Find where the given text appears and provide that cell's center as [x, y] coordinate. 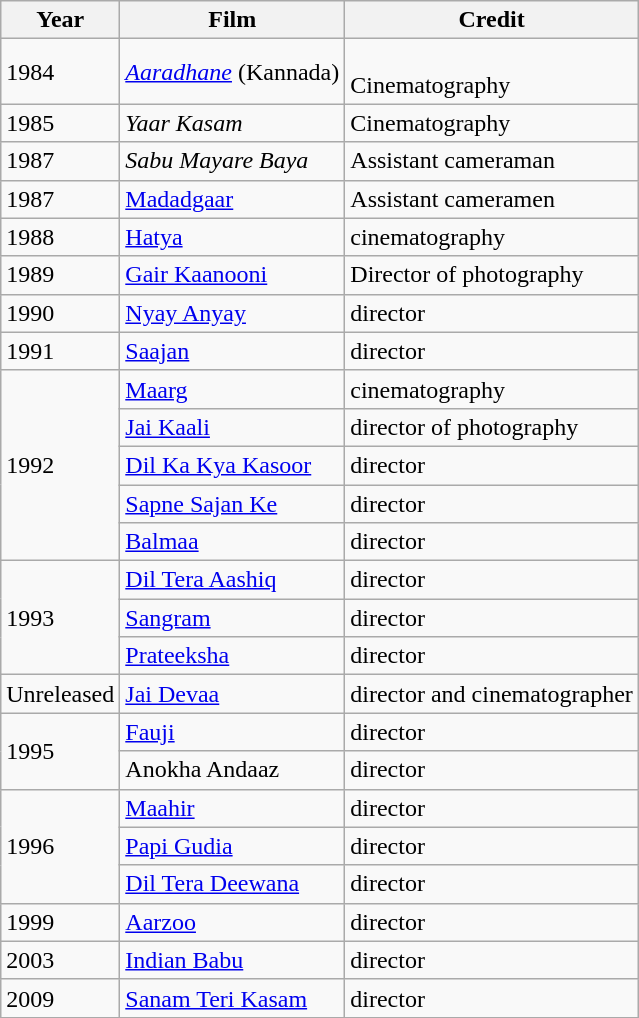
Sangram [232, 618]
Aaradhane (Kannada) [232, 72]
1992 [60, 465]
Sabu Mayare Baya [232, 161]
Aarzoo [232, 922]
Dil Ka Kya Kasoor [232, 465]
1988 [60, 237]
Hatya [232, 237]
Balmaa [232, 542]
Year [60, 20]
Director of photography [492, 275]
2003 [60, 960]
2009 [60, 998]
1991 [60, 351]
Sanam Teri Kasam [232, 998]
Gair Kaanooni [232, 275]
Papi Gudia [232, 846]
Dil Tera Aashiq [232, 580]
Prateeksha [232, 656]
Maarg [232, 389]
Saajan [232, 351]
Madadgaar [232, 199]
Sapne Sajan Ke [232, 503]
Assistant cameramen [492, 199]
Indian Babu [232, 960]
1993 [60, 618]
Fauji [232, 732]
1989 [60, 275]
Credit [492, 20]
1999 [60, 922]
1984 [60, 72]
1985 [60, 123]
director of photography [492, 427]
Film [232, 20]
Jai Devaa [232, 694]
Jai Kaali [232, 427]
Unreleased [60, 694]
Yaar Kasam [232, 123]
Nyay Anyay [232, 313]
director and cinematographer [492, 694]
Assistant cameraman [492, 161]
1996 [60, 846]
Anokha Andaaz [232, 770]
Maahir [232, 808]
1990 [60, 313]
1995 [60, 751]
Dil Tera Deewana [232, 884]
